Scan for the cell matching the given text and deliver its (X, Y) coordinate at center. 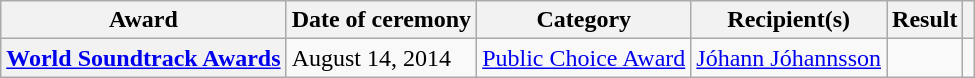
Jóhann Jóhannsson (789, 58)
Category (584, 20)
Recipient(s) (789, 20)
Date of ceremony (382, 20)
World Soundtrack Awards (144, 58)
Public Choice Award (584, 58)
Award (144, 20)
Result (925, 20)
August 14, 2014 (382, 58)
